From the cell containing the given text, extract its center point as (X, Y) coordinate. 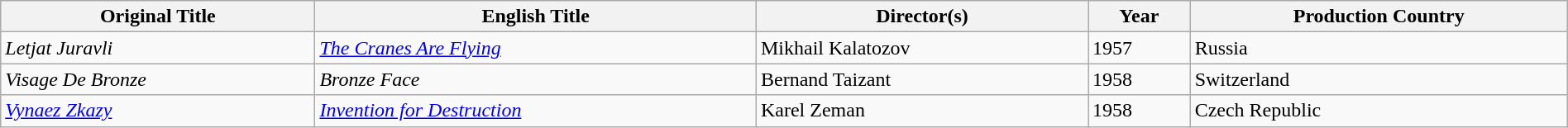
Visage De Bronze (158, 79)
1957 (1140, 48)
Karel Zeman (921, 111)
Mikhail Kalatozov (921, 48)
Original Title (158, 17)
Russia (1379, 48)
Invention for Destruction (536, 111)
Bernand Taizant (921, 79)
Director(s) (921, 17)
Letjat Juravli (158, 48)
Czech Republic (1379, 111)
Switzerland (1379, 79)
Production Country (1379, 17)
The Cranes Are Flying (536, 48)
Bronze Face (536, 79)
Year (1140, 17)
Vynaez Zkazy (158, 111)
English Title (536, 17)
